For the text-containing cell, return its midpoint in [X, Y] coordinate format. 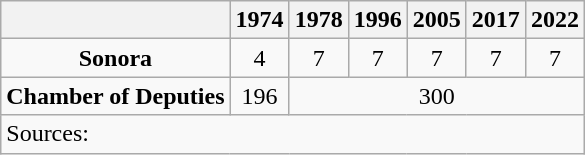
1978 [318, 20]
Sonora [116, 58]
Chamber of Deputies [116, 96]
1974 [260, 20]
2022 [554, 20]
300 [436, 96]
196 [260, 96]
Sources: [293, 134]
2005 [436, 20]
2017 [496, 20]
1996 [378, 20]
4 [260, 58]
